Output the [x, y] coordinate of the center of the cell containing the given text.  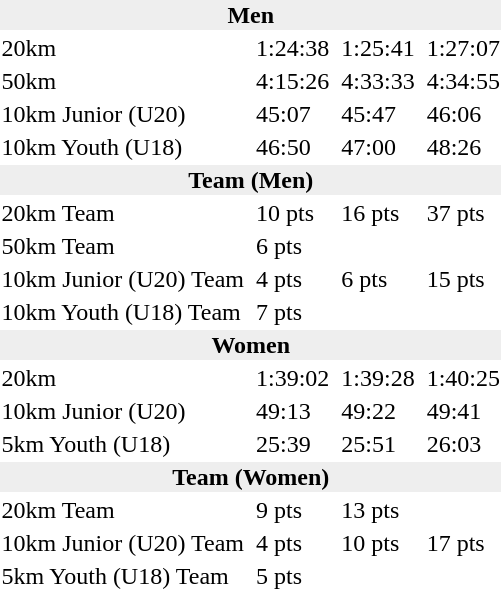
1:39:28 [378, 378]
15 pts [463, 279]
4:34:55 [463, 81]
49:13 [293, 411]
25:39 [293, 444]
13 pts [378, 510]
46:06 [463, 114]
7 pts [293, 312]
50km [123, 81]
5km Youth (U18) [123, 444]
1:39:02 [293, 378]
49:22 [378, 411]
9 pts [293, 510]
1:25:41 [378, 48]
4:15:26 [293, 81]
50km Team [123, 246]
25:51 [378, 444]
10km Youth (U18) [123, 147]
46:50 [293, 147]
1:40:25 [463, 378]
1:24:38 [293, 48]
10km Youth (U18) Team [123, 312]
4:33:33 [378, 81]
1:27:07 [463, 48]
45:47 [378, 114]
49:41 [463, 411]
47:00 [378, 147]
16 pts [378, 213]
26:03 [463, 444]
17 pts [463, 543]
48:26 [463, 147]
37 pts [463, 213]
45:07 [293, 114]
